From the cell containing the given text, extract its center point as (x, y) coordinate. 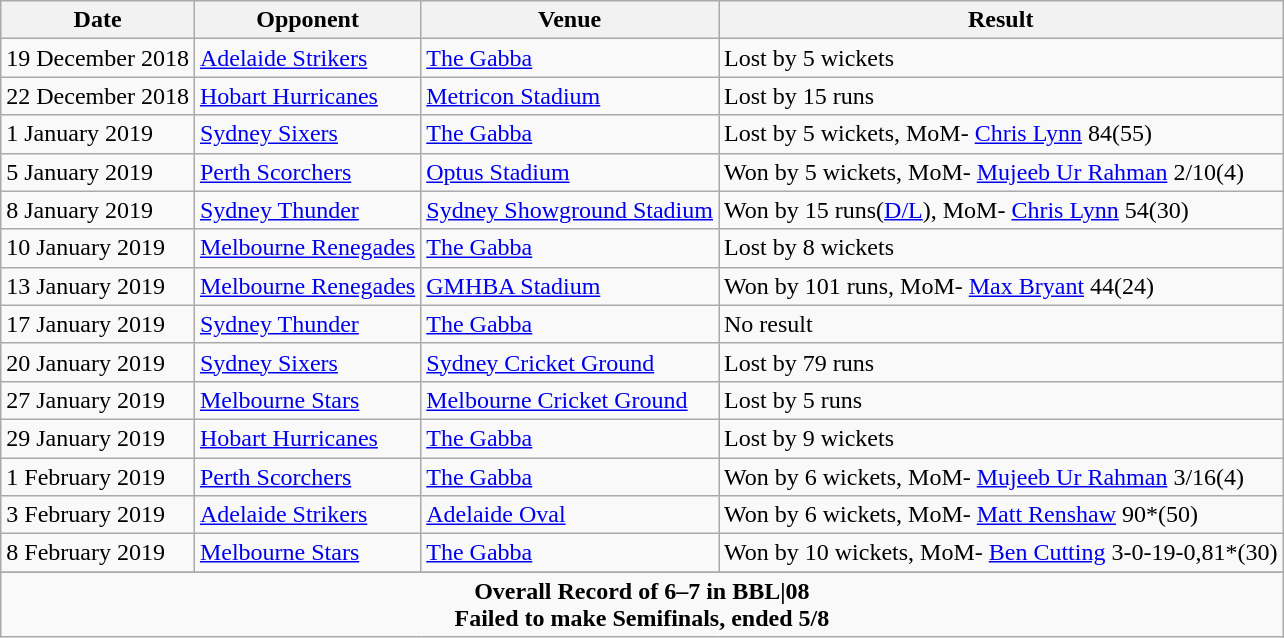
19 December 2018 (98, 58)
Lost by 5 wickets, MoM- Chris Lynn 84(55) (1000, 134)
Sydney Showground Stadium (570, 210)
1 January 2019 (98, 134)
Lost by 9 wickets (1000, 438)
Won by 5 wickets, MoM- Mujeeb Ur Rahman 2/10(4) (1000, 172)
Lost by 5 runs (1000, 400)
Date (98, 20)
8 February 2019 (98, 553)
Won by 10 wickets, MoM- Ben Cutting 3-0-19-0,81*(30) (1000, 553)
Metricon Stadium (570, 96)
13 January 2019 (98, 286)
1 February 2019 (98, 477)
Won by 6 wickets, MoM- Mujeeb Ur Rahman 3/16(4) (1000, 477)
Opponent (307, 20)
Lost by 79 runs (1000, 362)
Lost by 8 wickets (1000, 248)
27 January 2019 (98, 400)
GMHBA Stadium (570, 286)
22 December 2018 (98, 96)
17 January 2019 (98, 324)
Adelaide Oval (570, 515)
Lost by 5 wickets (1000, 58)
Won by 6 wickets, MoM- Matt Renshaw 90*(50) (1000, 515)
Won by 15 runs(D/L), MoM- Chris Lynn 54(30) (1000, 210)
Venue (570, 20)
10 January 2019 (98, 248)
Melbourne Cricket Ground (570, 400)
Lost by 15 runs (1000, 96)
29 January 2019 (98, 438)
8 January 2019 (98, 210)
Result (1000, 20)
Optus Stadium (570, 172)
Overall Record of 6–7 in BBL|08Failed to make Semifinals, ended 5/8 (642, 604)
Won by 101 runs, MoM- Max Bryant 44(24) (1000, 286)
20 January 2019 (98, 362)
No result (1000, 324)
3 February 2019 (98, 515)
Sydney Cricket Ground (570, 362)
5 January 2019 (98, 172)
